For the text-containing cell, return its midpoint in [X, Y] coordinate format. 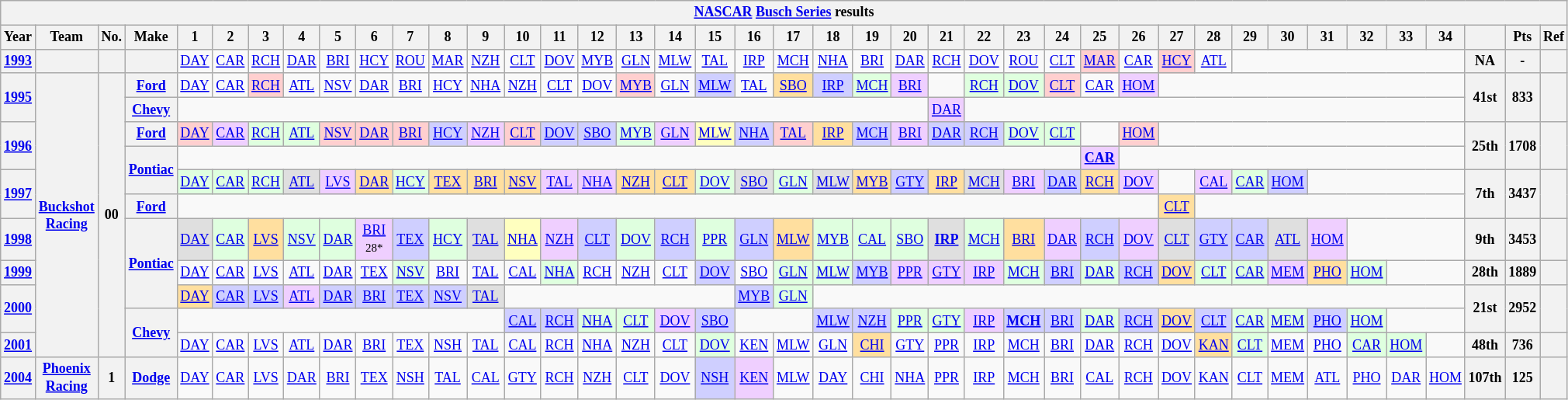
12 [597, 37]
48th [1485, 345]
2004 [19, 378]
25th [1485, 146]
25 [1099, 37]
1998 [19, 239]
- [1522, 61]
27 [1177, 37]
1995 [19, 97]
31 [1327, 37]
17 [793, 37]
No. [112, 37]
10 [523, 37]
29 [1250, 37]
125 [1522, 378]
1999 [19, 272]
22 [984, 37]
15 [715, 37]
1889 [1522, 272]
21st [1485, 308]
8 [448, 37]
20 [910, 37]
6 [374, 37]
2000 [19, 308]
32 [1367, 37]
14 [675, 37]
736 [1522, 345]
00 [112, 214]
33 [1406, 37]
13 [636, 37]
24 [1063, 37]
107th [1485, 378]
19 [872, 37]
11 [559, 37]
21 [947, 37]
9 [486, 37]
28th [1485, 272]
Make [151, 37]
Ref [1554, 37]
NA [1485, 61]
2001 [19, 345]
3 [266, 37]
23 [1024, 37]
833 [1522, 97]
Buckshot Racing [67, 214]
2952 [1522, 308]
7 [411, 37]
16 [754, 37]
NASCAR Busch Series results [784, 12]
1993 [19, 61]
4 [301, 37]
Year [19, 37]
34 [1446, 37]
7th [1485, 194]
28 [1213, 37]
1997 [19, 194]
41st [1485, 97]
30 [1288, 37]
Phoenix Racing [67, 378]
2 [230, 37]
3453 [1522, 239]
1996 [19, 146]
BRI28* [374, 239]
18 [833, 37]
Pts [1522, 37]
Team [67, 37]
5 [338, 37]
26 [1139, 37]
9th [1485, 239]
1708 [1522, 146]
Dodge [151, 378]
3437 [1522, 194]
